Return [X, Y] of the center of cell containing provided text 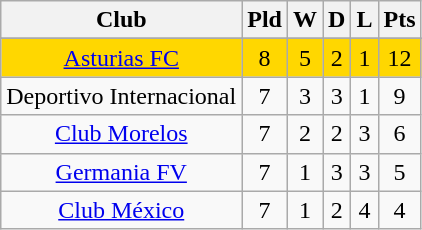
Deportivo Internacional [122, 96]
Asturias FC [122, 58]
12 [400, 58]
Germania FV [122, 172]
D [337, 20]
8 [265, 58]
Pts [400, 20]
Club México [122, 210]
Pld [265, 20]
Club [122, 20]
Club Morelos [122, 134]
W [304, 20]
L [364, 20]
6 [400, 134]
9 [400, 96]
